Search for the cell housing the specified text and yield its [x, y] center coordinate. 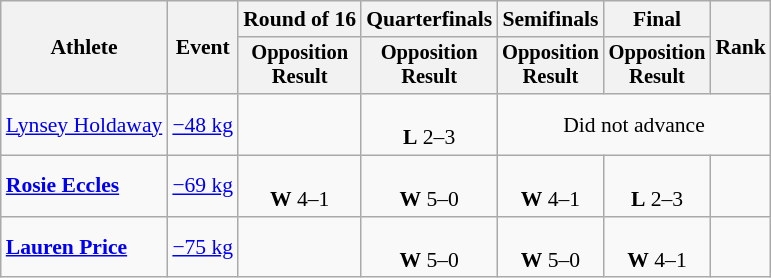
Lauren Price [84, 248]
Final [658, 19]
Round of 16 [300, 19]
Quarterfinals [429, 19]
Rank [740, 48]
Event [202, 48]
Athlete [84, 48]
−48 kg [202, 124]
Lynsey Holdaway [84, 124]
Did not advance [634, 124]
Rosie Eccles [84, 186]
−75 kg [202, 248]
−69 kg [202, 186]
Semifinals [550, 19]
